Search for the cell housing the specified text and yield its [X, Y] center coordinate. 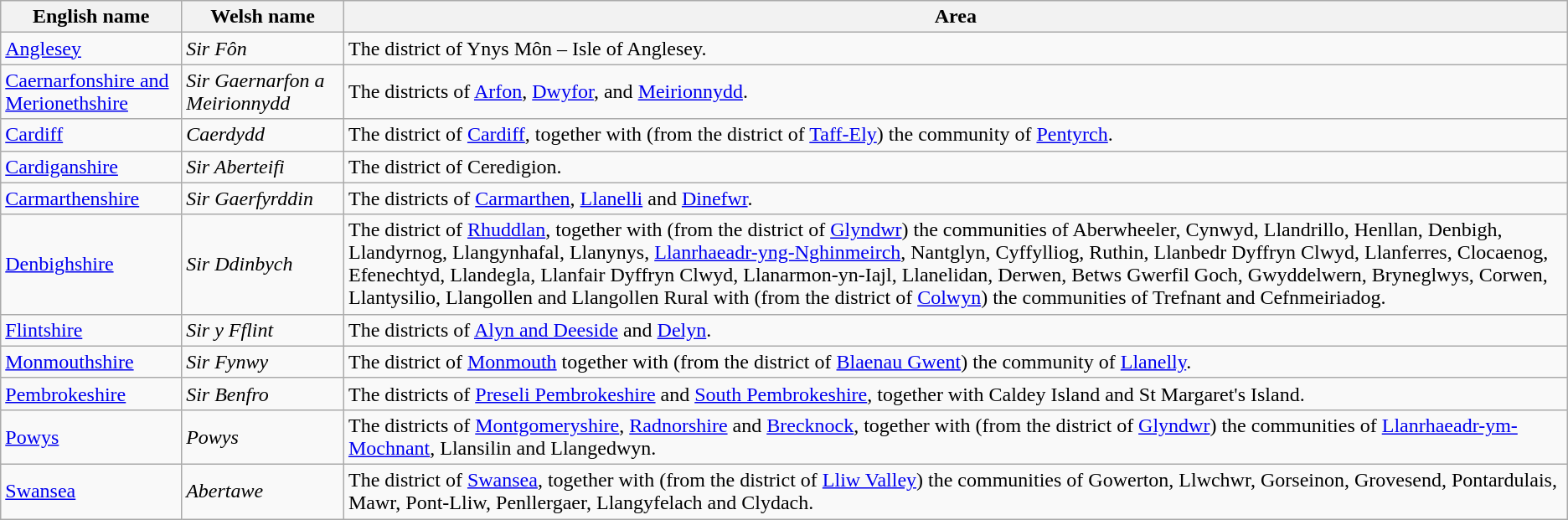
Carmarthenshire [91, 198]
The districts of Arfon, Dwyfor, and Meirionnydd. [955, 92]
The district of Ceredigion. [955, 167]
Welsh name [263, 17]
Cardiff [91, 135]
English name [91, 17]
Abertawe [263, 491]
The district of Ynys Môn – Isle of Anglesey. [955, 49]
Swansea [91, 491]
Caerdydd [263, 135]
The district of Cardiff, together with (from the district of Taff-Ely) the community of Pentyrch. [955, 135]
Sir Ddinbych [263, 265]
Sir Fôn [263, 49]
Sir Fynwy [263, 362]
Flintshire [91, 330]
The districts of Preseli Pembrokeshire and South Pembrokeshire, together with Caldey Island and St Margaret's Island. [955, 394]
Sir Benfro [263, 394]
The districts of Carmarthen, Llanelli and Dinefwr. [955, 198]
The districts of Alyn and Deeside and Delyn. [955, 330]
Sir Aberteifi [263, 167]
Sir Gaernarfon a Meirionnydd [263, 92]
Pembrokeshire [91, 394]
Area [955, 17]
Denbighshire [91, 265]
Monmouthshire [91, 362]
Sir Gaerfyrddin [263, 198]
The district of Monmouth together with (from the district of Blaenau Gwent) the community of Llanelly. [955, 362]
Caernarfonshire and Merionethshire [91, 92]
Anglesey [91, 49]
Cardiganshire [91, 167]
Sir y Fflint [263, 330]
